Identify which cell holds the provided text, then report its (x, y) central coordinate. 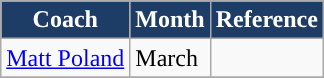
Matt Poland (66, 58)
Month (170, 20)
Reference (266, 20)
Coach (66, 20)
March (170, 58)
